Return [x, y] of the center of cell containing provided text 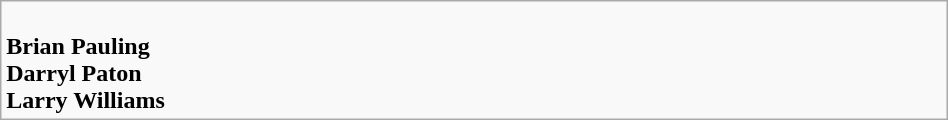
Brian PaulingDarryl PatonLarry Williams [474, 60]
